Extract the (X, Y) coordinate from the center of the cell holding the provided text.  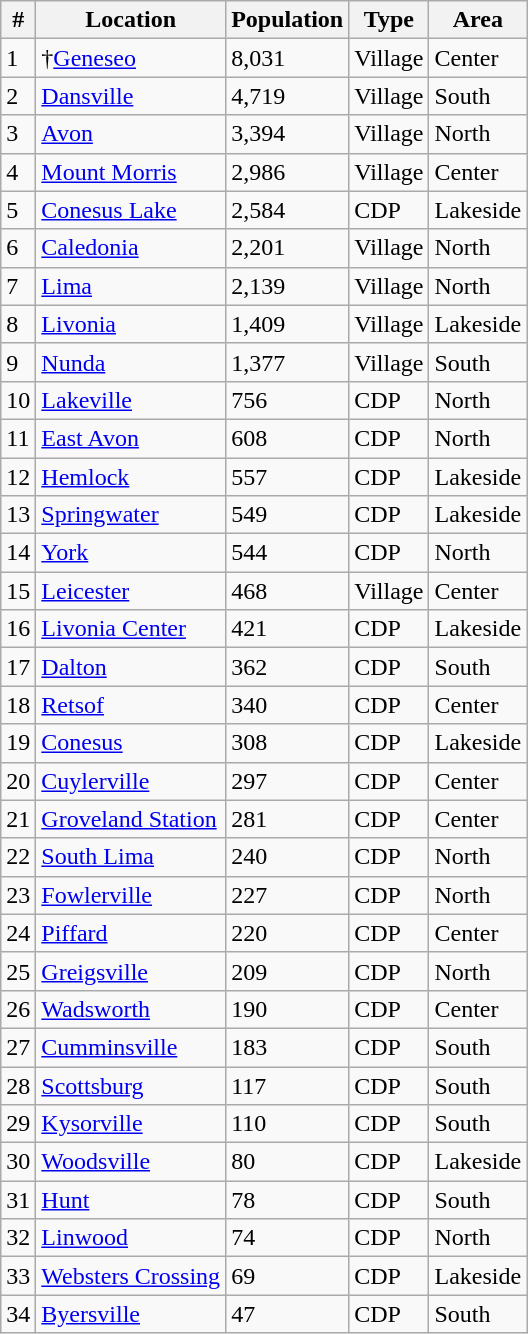
2,139 (288, 286)
15 (18, 591)
340 (288, 705)
Byersville (131, 1314)
9 (18, 362)
24 (18, 933)
549 (288, 515)
10 (18, 400)
74 (288, 1238)
2,201 (288, 248)
362 (288, 667)
11 (18, 438)
Cuylerville (131, 781)
Linwood (131, 1238)
Woodsville (131, 1162)
78 (288, 1200)
468 (288, 591)
8,031 (288, 58)
16 (18, 629)
240 (288, 857)
7 (18, 286)
Type (389, 20)
17 (18, 667)
Dalton (131, 667)
4,719 (288, 96)
23 (18, 895)
Springwater (131, 515)
1,377 (288, 362)
Mount Morris (131, 172)
47 (288, 1314)
26 (18, 1009)
20 (18, 781)
32 (18, 1238)
34 (18, 1314)
Retsof (131, 705)
South Lima (131, 857)
3,394 (288, 134)
308 (288, 743)
29 (18, 1124)
Cumminsville (131, 1047)
Piffard (131, 933)
Kysorville (131, 1124)
Conesus Lake (131, 210)
Scottsburg (131, 1085)
33 (18, 1276)
Websters Crossing (131, 1276)
13 (18, 515)
28 (18, 1085)
183 (288, 1047)
227 (288, 895)
Hunt (131, 1200)
69 (288, 1276)
8 (18, 324)
608 (288, 438)
York (131, 553)
Caledonia (131, 248)
Conesus (131, 743)
30 (18, 1162)
110 (288, 1124)
117 (288, 1085)
5 (18, 210)
Lakeville (131, 400)
18 (18, 705)
557 (288, 477)
2 (18, 96)
281 (288, 819)
220 (288, 933)
80 (288, 1162)
4 (18, 172)
1,409 (288, 324)
3 (18, 134)
Area (478, 20)
544 (288, 553)
Lima (131, 286)
Leicester (131, 591)
297 (288, 781)
Wadsworth (131, 1009)
Livonia (131, 324)
2,986 (288, 172)
756 (288, 400)
Nunda (131, 362)
1 (18, 58)
Avon (131, 134)
6 (18, 248)
†Geneseo (131, 58)
14 (18, 553)
Dansville (131, 96)
Fowlerville (131, 895)
22 (18, 857)
209 (288, 971)
Greigsville (131, 971)
31 (18, 1200)
21 (18, 819)
27 (18, 1047)
190 (288, 1009)
Hemlock (131, 477)
2,584 (288, 210)
421 (288, 629)
Location (131, 20)
19 (18, 743)
Groveland Station (131, 819)
Livonia Center (131, 629)
25 (18, 971)
12 (18, 477)
# (18, 20)
East Avon (131, 438)
Population (288, 20)
